Extract the (x, y) coordinate from the center of the cell holding the provided text.  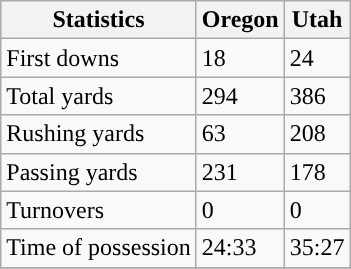
First downs (99, 58)
24 (317, 58)
Total yards (99, 96)
Utah (317, 20)
178 (317, 172)
231 (240, 172)
Statistics (99, 20)
63 (240, 134)
Rushing yards (99, 134)
386 (317, 96)
Turnovers (99, 210)
35:27 (317, 248)
Time of possession (99, 248)
18 (240, 58)
294 (240, 96)
208 (317, 134)
Oregon (240, 20)
24:33 (240, 248)
Passing yards (99, 172)
